Output the (X, Y) coordinate of the center of the cell containing the given text.  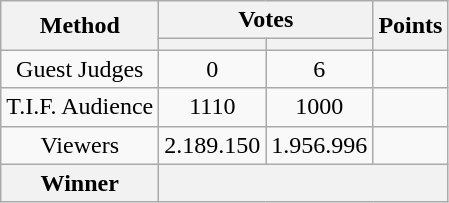
Guest Judges (80, 69)
Viewers (80, 145)
0 (212, 69)
6 (320, 69)
1.956.996 (320, 145)
Points (410, 26)
2.189.150 (212, 145)
Winner (80, 183)
1110 (212, 107)
T.I.F. Audience (80, 107)
1000 (320, 107)
Method (80, 26)
Votes (266, 20)
